Extract the [X, Y] coordinate from the center of the cell holding the provided text.  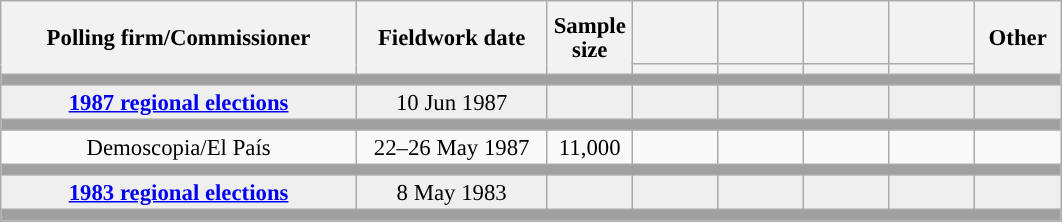
Sample size [590, 38]
8 May 1983 [452, 194]
11,000 [590, 148]
Fieldwork date [452, 38]
Other [1018, 38]
Demoscopia/El País [179, 148]
Polling firm/Commissioner [179, 38]
1983 regional elections [179, 194]
10 Jun 1987 [452, 102]
22–26 May 1987 [452, 148]
1987 regional elections [179, 102]
